Locate the cell with the specified text and output its [X, Y] center coordinate. 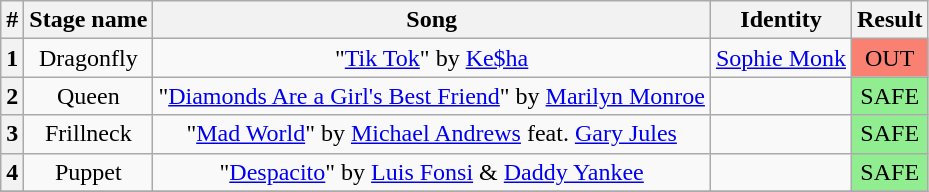
Sophie Monk [780, 58]
"Mad World" by Michael Andrews feat. Gary Jules [432, 134]
"Despacito" by Luis Fonsi & Daddy Yankee [432, 172]
# [12, 20]
Identity [780, 20]
"Diamonds Are a Girl's Best Friend" by Marilyn Monroe [432, 96]
1 [12, 58]
Queen [88, 96]
Frillneck [88, 134]
"Tik Tok" by Ke$ha [432, 58]
OUT [890, 58]
Result [890, 20]
Dragonfly [88, 58]
3 [12, 134]
Puppet [88, 172]
2 [12, 96]
4 [12, 172]
Song [432, 20]
Stage name [88, 20]
